Scan for the cell matching the given text and deliver its [x, y] coordinate at center. 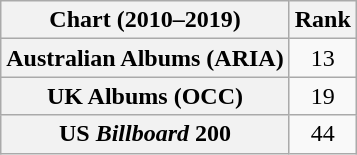
Rank [322, 20]
Australian Albums (ARIA) [145, 58]
19 [322, 96]
US Billboard 200 [145, 134]
44 [322, 134]
Chart (2010–2019) [145, 20]
UK Albums (OCC) [145, 96]
13 [322, 58]
